Find where the given text appears and provide that cell's center as (x, y) coordinate. 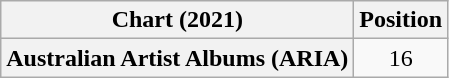
16 (401, 58)
Position (401, 20)
Chart (2021) (178, 20)
Australian Artist Albums (ARIA) (178, 58)
